Scan for the cell matching the given text and deliver its [X, Y] coordinate at center. 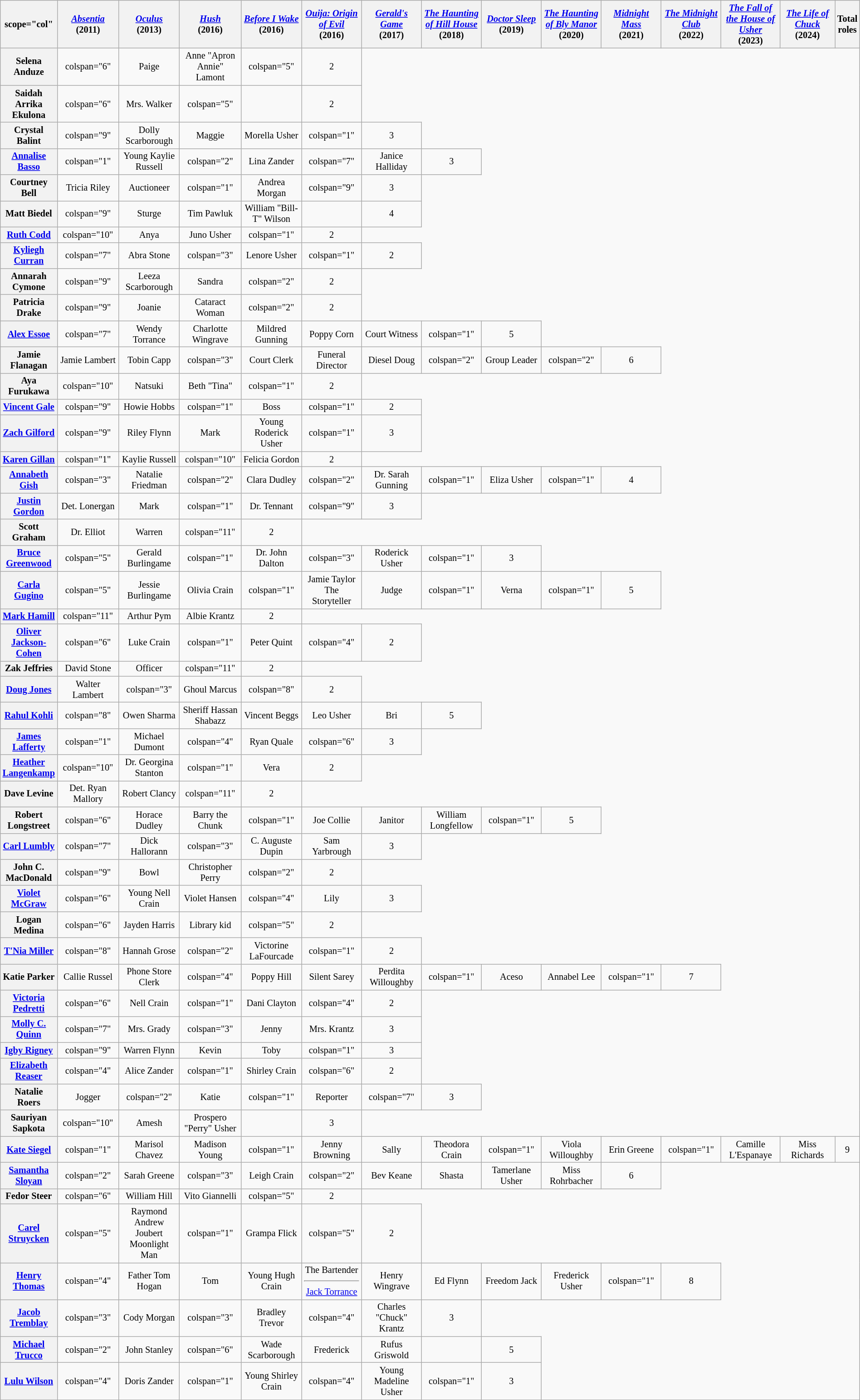
Dani Clayton [271, 1003]
Victorine LaFourcade [271, 951]
Abra Stone [149, 255]
Young Kaylie Russell [149, 162]
Court Clerk [271, 360]
Fedor Steer [29, 1196]
Jayden Harris [149, 925]
Joe Collie [332, 820]
Gerald Burlingame [149, 558]
Dr. Sarah Gunning [391, 480]
David Stone [88, 668]
Olivia Crain [210, 590]
Selena Anduze [29, 67]
Auctioneer [149, 188]
Warren Flynn [149, 1050]
Wendy Torrance [149, 334]
Heather Langenkamp [29, 768]
Frederick [332, 1350]
Tom [210, 1281]
Alice Zander [149, 1071]
Raymond Andrew Joubert Moonlight Man [149, 1233]
Katie [210, 1097]
Eliza Usher [511, 480]
Hannah Grose [149, 951]
Freedom Jack [511, 1281]
Miss Richards [807, 1149]
Molly C. Quinn [29, 1029]
Young Nell Crain [149, 899]
Lenore Usher [271, 255]
Ghoul Marcus [210, 689]
Ruth Codd [29, 235]
Mrs. Krantz [332, 1029]
Mark Hamill [29, 616]
Bev Keane [391, 1175]
Saidah Arrika Ekulona [29, 104]
Peter Quint [271, 642]
Charles "Chuck" Krantz [391, 1318]
Lulu Wilson [29, 1381]
Anne "Apron Annie" Lamont [210, 67]
Dr. Tennant [271, 506]
Beth "Tina" [210, 386]
James Lafferty [29, 742]
Jamie Lambert [88, 360]
Cataract Woman [210, 308]
Det. Lonergan [88, 506]
Poppy Hill [271, 977]
Elizabeth Reaser [29, 1071]
Zak Jeffries [29, 668]
Luke Crain [149, 642]
Violet McGraw [29, 899]
John Stanley [149, 1350]
Father Tom Hogan [149, 1281]
Alex Essoe [29, 334]
Gerald's Game (2017) [391, 24]
Tricia Riley [88, 188]
Tim Pawluk [210, 214]
Amesh [149, 1123]
Ouija: Origin of Evil (2016) [332, 24]
Wade Scarborough [271, 1350]
Natalie Friedman [149, 480]
Verna [511, 590]
Bruce Greenwood [29, 558]
Annalise Basso [29, 162]
Carel Struycken [29, 1233]
Horace Dudley [149, 820]
Toby [271, 1050]
C. Auguste Dupin [271, 846]
Michael Trucco [29, 1350]
Ryan Quale [271, 742]
Clara Dudley [271, 480]
Theodora Crain [451, 1149]
8 [691, 1281]
Kyliegh Curran [29, 255]
Igby Rigney [29, 1050]
Bri [391, 715]
Rahul Kohli [29, 715]
William "Bill-T" Wilson [271, 214]
Sarah Greene [149, 1175]
Felicia Gordon [271, 459]
Juno Usher [210, 235]
Reporter [332, 1097]
The Midnight Club (2022) [691, 24]
Young Roderick Usher [271, 433]
Aya Furukawa [29, 386]
Madison Young [210, 1149]
Dr. John Dalton [271, 558]
John C. MacDonald [29, 872]
Anya [149, 235]
Bradley Trevor [271, 1318]
9 [847, 1149]
Oliver Jackson-Cohen [29, 642]
Camille L'Espanaye [751, 1149]
Tobin Capp [149, 360]
Sally [391, 1149]
Maggie [210, 135]
Det. Ryan Mallory [88, 794]
Jessie Burlingame [149, 590]
Janitor [391, 820]
Young Hugh Crain [271, 1281]
Doctor Sleep (2019) [511, 24]
Natsuki [149, 386]
Doug Jones [29, 689]
Jogger [88, 1097]
Jenny Browning [332, 1149]
Dick Hallorann [149, 846]
Paige [149, 67]
Patricia Drake [29, 308]
Matt Biedel [29, 214]
Miss Rohrbacher [571, 1175]
The Haunting of Hill House (2018) [451, 24]
Karen Gillan [29, 459]
Carla Gugino [29, 590]
Diesel Doug [391, 360]
Young Shirley Crain [271, 1381]
Officer [149, 668]
Logan Medina [29, 925]
Jamie Taylor The Storyteller [332, 590]
Mrs. Walker [149, 104]
Annabel Lee [571, 977]
Roderick Usher [391, 558]
Kevin [210, 1050]
Doris Zander [149, 1381]
Sauriyan Sapkota [29, 1123]
Annarah Cymone [29, 281]
Erin Greene [631, 1149]
Perdita Willoughby [391, 977]
William Longfellow [451, 820]
Court Witness [391, 334]
Morella Usher [271, 135]
Oculus (2013) [149, 24]
Courtney Bell [29, 188]
Lily [332, 899]
Justin Gordon [29, 506]
Absentia (2011) [88, 24]
Shasta [451, 1175]
Dr. Georgina Stanton [149, 768]
Janice Halliday [391, 162]
Sheriff Hassan Shabazz [210, 715]
William Hill [149, 1196]
Michael Dumont [149, 742]
Group Leader [511, 360]
Samantha Sloyan [29, 1175]
Sturge [149, 214]
Viola Willoughby [571, 1149]
Bowl [149, 872]
Prospero "Perry" Usher [210, 1123]
Robert Clancy [149, 794]
Natalie Roers [29, 1097]
Charlotte Wingrave [210, 334]
Albie Krantz [210, 616]
Scott Graham [29, 532]
Nell Crain [149, 1003]
Judge [391, 590]
The BartenderJack Torrance [332, 1281]
Vito Giannelli [210, 1196]
Christopher Perry [210, 872]
Lina Zander [271, 162]
Ed Flynn [451, 1281]
Victoria Pedretti [29, 1003]
Zach Gilford [29, 433]
Andrea Morgan [271, 188]
Funeral Director [332, 360]
Crystal Balint [29, 135]
Henry Thomas [29, 1281]
T'Nia Miller [29, 951]
Vincent Beggs [271, 715]
Riley Flynn [149, 433]
7 [691, 977]
Violet Hansen [210, 899]
Robert Longstreet [29, 820]
scope="col" [29, 24]
Dave Levine [29, 794]
Jenny [271, 1029]
Warren [149, 532]
Boss [271, 407]
Poppy Corn [332, 334]
Barry the Chunk [210, 820]
Owen Sharma [149, 715]
Sandra [210, 281]
Kate Siegel [29, 1149]
The Fall of the House of Usher (2023) [751, 24]
Mildred Gunning [271, 334]
Midnight Mass(2021) [631, 24]
Howie Hobbs [149, 407]
Silent Sarey [332, 977]
Sam Yarbrough [332, 846]
Dolly Scarborough [149, 135]
Grampa Flick [271, 1233]
Total roles [847, 24]
Dr. Elliot [88, 532]
Tamerlane Usher [511, 1175]
Rufus Griswold [391, 1350]
Library kid [210, 925]
Before I Wake (2016) [271, 24]
Callie Russel [88, 977]
Phone Store Clerk [149, 977]
Young Madeline Usher [391, 1381]
Henry Wingrave [391, 1281]
Vincent Gale [29, 407]
Marisol Chavez [149, 1149]
Kaylie Russell [149, 459]
Joanie [149, 308]
Carl Lumbly [29, 846]
Jacob Tremblay [29, 1318]
The Life of Chuck (2024) [807, 24]
Aceso [511, 977]
Leo Usher [332, 715]
Mrs. Grady [149, 1029]
Frederick Usher [571, 1281]
Leeza Scarborough [149, 281]
Annabeth Gish [29, 480]
The Haunting of Bly Manor(2020) [571, 24]
Leigh Crain [271, 1175]
Hush (2016) [210, 24]
Vera [271, 768]
Arthur Pym [149, 616]
Jamie Flanagan [29, 360]
Cody Morgan [149, 1318]
Katie Parker [29, 977]
Shirley Crain [271, 1071]
Walter Lambert [88, 689]
